From the cell containing the given text, extract its center point as (x, y) coordinate. 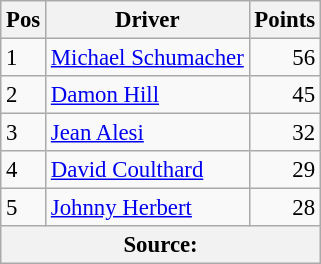
Pos (24, 20)
Driver (148, 20)
28 (284, 208)
Johnny Herbert (148, 208)
4 (24, 170)
Points (284, 20)
Source: (161, 245)
45 (284, 95)
1 (24, 58)
29 (284, 170)
32 (284, 133)
5 (24, 208)
Damon Hill (148, 95)
Jean Alesi (148, 133)
Michael Schumacher (148, 58)
3 (24, 133)
2 (24, 95)
56 (284, 58)
David Coulthard (148, 170)
